Find where the given text appears and provide that cell's center as (X, Y) coordinate. 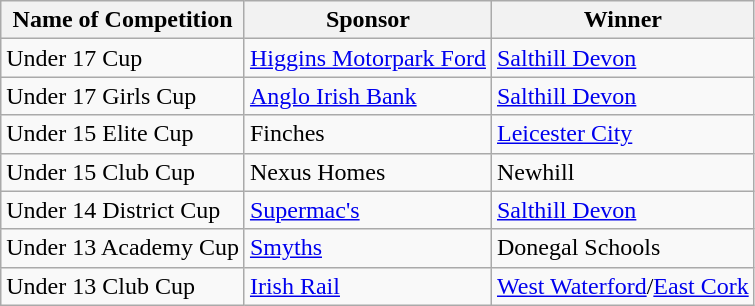
Smyths (368, 248)
Under 13 Club Cup (123, 286)
Under 15 Club Cup (123, 172)
Name of Competition (123, 20)
West Waterford/East Cork (622, 286)
Under 13 Academy Cup (123, 248)
Donegal Schools (622, 248)
Under 15 Elite Cup (123, 134)
Under 17 Cup (123, 58)
Under 17 Girls Cup (123, 96)
Under 14 District Cup (123, 210)
Finches (368, 134)
Winner (622, 20)
Leicester City (622, 134)
Newhill (622, 172)
Anglo Irish Bank (368, 96)
Supermac's (368, 210)
Higgins Motorpark Ford (368, 58)
Irish Rail (368, 286)
Sponsor (368, 20)
Nexus Homes (368, 172)
